Search for the cell housing the specified text and yield its (X, Y) center coordinate. 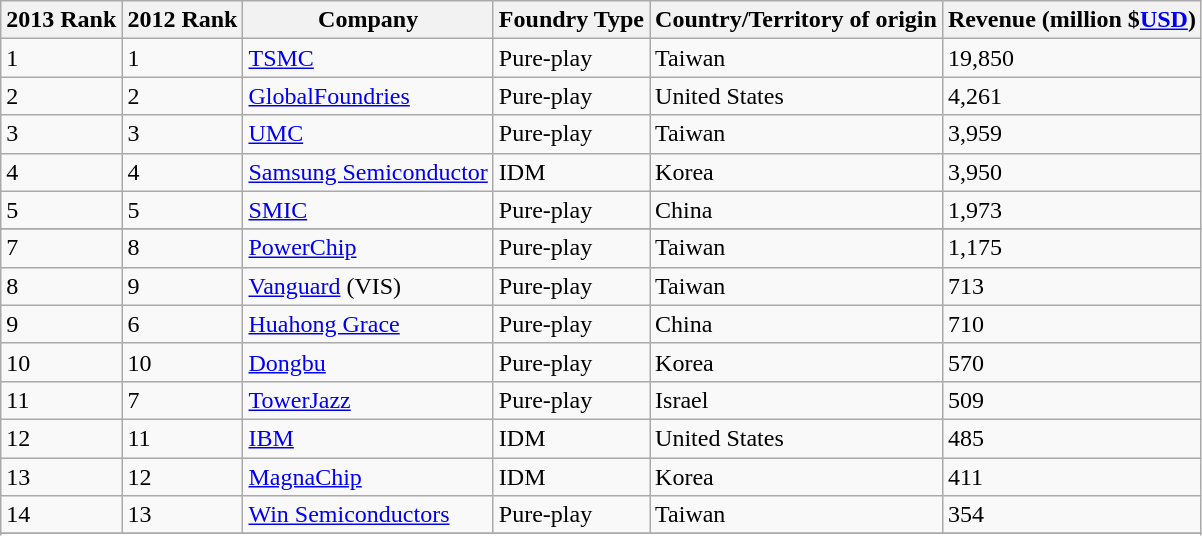
485 (1072, 438)
2012 Rank (182, 20)
TowerJazz (368, 400)
411 (1072, 477)
SMIC (368, 210)
Huahong Grace (368, 324)
3,950 (1072, 172)
Vanguard (VIS) (368, 286)
1,175 (1072, 248)
MagnaChip (368, 477)
Israel (796, 400)
GlobalFoundries (368, 96)
Samsung Semiconductor (368, 172)
6 (182, 324)
PowerChip (368, 248)
19,850 (1072, 58)
Company (368, 20)
2013 Rank (62, 20)
354 (1072, 515)
710 (1072, 324)
3,959 (1072, 134)
TSMC (368, 58)
4,261 (1072, 96)
Country/Territory of origin (796, 20)
Dongbu (368, 362)
Revenue (million $USD) (1072, 20)
IBM (368, 438)
570 (1072, 362)
713 (1072, 286)
UMC (368, 134)
Win Semiconductors (368, 515)
Foundry Type (571, 20)
509 (1072, 400)
14 (62, 515)
1,973 (1072, 210)
